Search for the cell housing the specified text and yield its (X, Y) center coordinate. 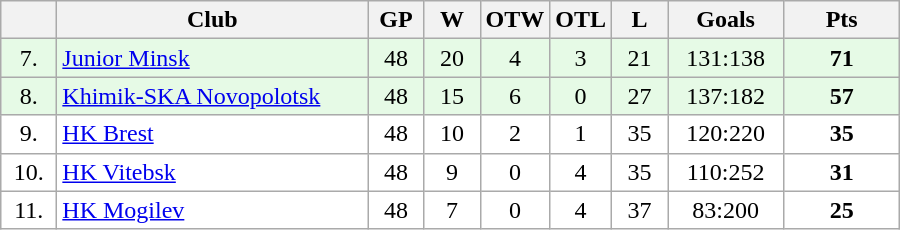
GP (396, 20)
110:252 (726, 172)
20 (452, 58)
83:200 (726, 210)
Goals (726, 20)
L (640, 20)
25 (842, 210)
HK Vitebsk (212, 172)
6 (515, 96)
7 (452, 210)
Junior Minsk (212, 58)
Khimik-SKA Novopolotsk (212, 96)
Club (212, 20)
120:220 (726, 134)
HK Brest (212, 134)
10 (452, 134)
71 (842, 58)
Pts (842, 20)
8. (29, 96)
OTW (515, 20)
W (452, 20)
9. (29, 134)
3 (581, 58)
37 (640, 210)
7. (29, 58)
31 (842, 172)
15 (452, 96)
9 (452, 172)
11. (29, 210)
HK Mogilev (212, 210)
131:138 (726, 58)
57 (842, 96)
21 (640, 58)
10. (29, 172)
1 (581, 134)
2 (515, 134)
OTL (581, 20)
137:182 (726, 96)
27 (640, 96)
